Scan for the cell matching the given text and deliver its [x, y] coordinate at center. 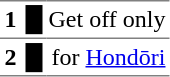
█ Get off only [96, 20]
1 [10, 20]
█ [34, 57]
2 [10, 57]
for Hondōri [108, 57]
